Locate the cell with the specified text and output its [x, y] center coordinate. 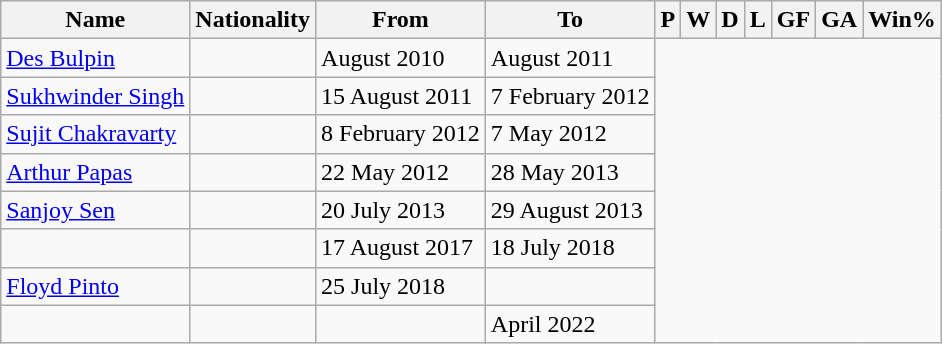
W [698, 20]
8 February 2012 [401, 134]
August 2011 [570, 58]
22 May 2012 [401, 172]
Floyd Pinto [96, 286]
Sukhwinder Singh [96, 96]
Win% [902, 20]
Nationality [253, 20]
To [570, 20]
29 August 2013 [570, 210]
Sujit Chakravarty [96, 134]
18 July 2018 [570, 248]
Arthur Papas [96, 172]
20 July 2013 [401, 210]
August 2010 [401, 58]
15 August 2011 [401, 96]
P [668, 20]
GF [793, 20]
Des Bulpin [96, 58]
Sanjoy Sen [96, 210]
7 February 2012 [570, 96]
April 2022 [570, 324]
GA [840, 20]
17 August 2017 [401, 248]
28 May 2013 [570, 172]
25 July 2018 [401, 286]
L [758, 20]
From [401, 20]
Name [96, 20]
7 May 2012 [570, 134]
D [730, 20]
